Extract the [x, y] coordinate from the center of the cell holding the provided text.  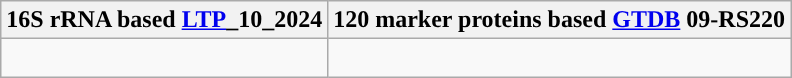
120 marker proteins based GTDB 09-RS220 [560, 20]
16S rRNA based LTP_10_2024 [164, 20]
